Return (X, Y) of the center of cell containing provided text 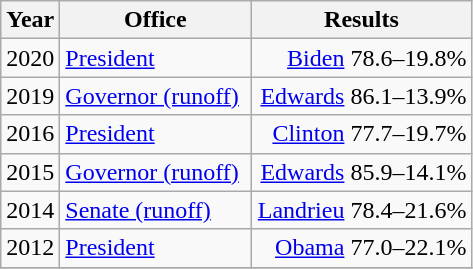
Edwards 86.1–13.9% (362, 96)
Biden 78.6–19.8% (362, 58)
2016 (30, 134)
Landrieu 78.4–21.6% (362, 210)
2012 (30, 248)
Clinton 77.7–19.7% (362, 134)
2014 (30, 210)
Senate (runoff) (156, 210)
2019 (30, 96)
Results (362, 20)
2015 (30, 172)
2020 (30, 58)
Obama 77.0–22.1% (362, 248)
Office (156, 20)
Year (30, 20)
Edwards 85.9–14.1% (362, 172)
